Locate the cell with the specified text and output its (X, Y) center coordinate. 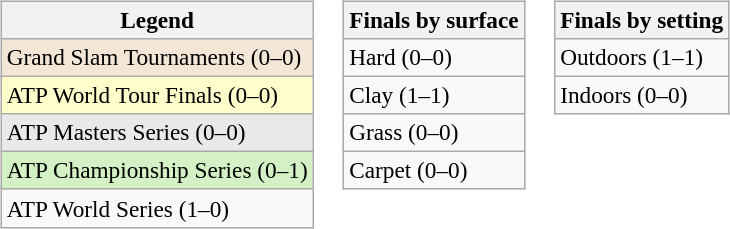
Finals by setting (642, 20)
Indoors (0–0) (642, 95)
Clay (1–1) (434, 95)
Finals by surface (434, 20)
Legend (157, 20)
Outdoors (1–1) (642, 57)
ATP World Tour Finals (0–0) (157, 95)
Grass (0–0) (434, 133)
ATP Championship Series (0–1) (157, 171)
ATP Masters Series (0–0) (157, 133)
ATP World Series (1–0) (157, 208)
Carpet (0–0) (434, 171)
Grand Slam Tournaments (0–0) (157, 57)
Hard (0–0) (434, 57)
